For the text-containing cell, return its midpoint in [X, Y] coordinate format. 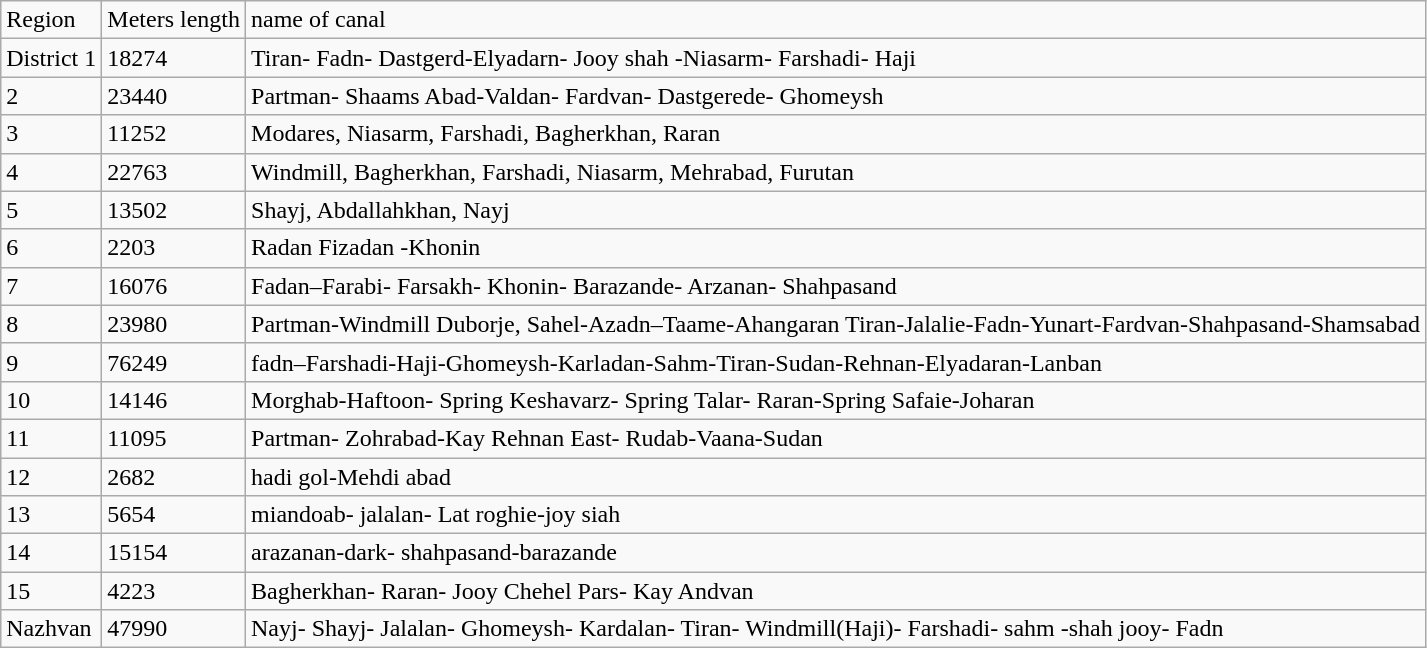
16076 [174, 286]
Bagherkhan- Raran- Jooy Chehel Pars- Kay Andvan [836, 591]
11095 [174, 438]
9 [52, 362]
76249 [174, 362]
fadn–Farshadi-Haji-Ghomeysh-Karladan-Sahm-Tiran-Sudan-Rehnan-Elyadaran-Lanban [836, 362]
arazanan-dark- shahpasand-barazande [836, 553]
6 [52, 248]
Modares, Niasarm, Farshadi, Bagherkhan, Raran [836, 134]
14146 [174, 400]
Partman-Windmill Duborje, Sahel-Azadn–Taame-Ahangaran Tiran-Jalalie-Fadn-Yunart-Fardvan-Shahpasand-Shamsabad [836, 324]
22763 [174, 172]
Partman- Zohrabad-Kay Rehnan East- Rudab-Vaana-Sudan [836, 438]
Tiran- Fadn- Dastgerd-Elyadarn- Jooy shah -Niasarm- Farshadi- Haji [836, 58]
name of canal [836, 20]
2682 [174, 477]
5654 [174, 515]
Nayj- Shayj- Jalalan- Ghomeysh- Kardalan- Tiran- Windmill(Haji)- Farshadi- sahm -shah jooy- Fadn [836, 629]
Meters length [174, 20]
13502 [174, 210]
14 [52, 553]
18274 [174, 58]
Region [52, 20]
District 1 [52, 58]
4223 [174, 591]
Windmill, Bagherkhan, Farshadi, Niasarm, Mehrabad, Furutan [836, 172]
13 [52, 515]
11 [52, 438]
4 [52, 172]
12 [52, 477]
2 [52, 96]
47990 [174, 629]
3 [52, 134]
Radan Fizadan -Khonin [836, 248]
Shayj, Abdallahkhan, Nayj [836, 210]
8 [52, 324]
15154 [174, 553]
23980 [174, 324]
15 [52, 591]
miandoab- jalalan- Lat roghie-joy siah [836, 515]
Morghab-Haftoon- Spring Keshavarz- Spring Talar- Raran-Spring Safaie-Joharan [836, 400]
Partman- Shaams Abad-Valdan- Fardvan- Dastgerede- Ghomeysh [836, 96]
Nazhvan [52, 629]
Fadan–Farabi- Farsakh- Khonin- Barazande- Arzanan- Shahpasand [836, 286]
7 [52, 286]
10 [52, 400]
5 [52, 210]
23440 [174, 96]
11252 [174, 134]
2203 [174, 248]
hadi gol-Mehdi abad [836, 477]
